Find where the given text appears and provide that cell's center as (x, y) coordinate. 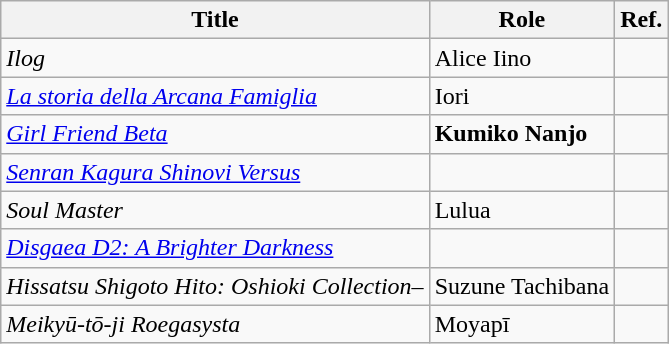
Hissatsu Shigoto Hito: Oshioki Collection– (215, 286)
Senran Kagura Shinovi Versus (215, 172)
Soul Master (215, 210)
Girl Friend Beta (215, 134)
Title (215, 20)
Moyapī (522, 324)
La storia della Arcana Famiglia (215, 96)
Role (522, 20)
Kumiko Nanjo (522, 134)
Lulua (522, 210)
Meikyū-tō-ji Roegasysta (215, 324)
Ilog (215, 58)
Ref. (642, 20)
Alice Iino (522, 58)
Suzune Tachibana (522, 286)
Disgaea D2: A Brighter Darkness (215, 248)
Iori (522, 96)
